Locate the cell with the specified text and output its (X, Y) center coordinate. 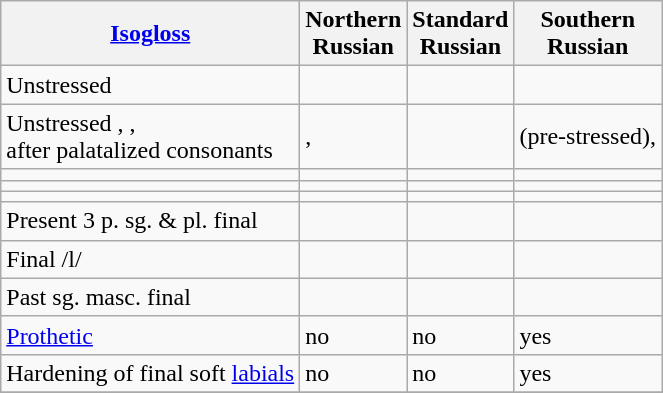
Isogloss (150, 34)
Past sg. masc. final (150, 297)
NorthernRussian (354, 34)
, (354, 136)
Unstressed , , after palatalized consonants (150, 136)
Hardening of final soft labials (150, 373)
Final /l/ (150, 259)
Unstressed (150, 85)
Prothetic (150, 335)
(pre-stressed), (588, 136)
StandardRussian (460, 34)
SouthernRussian (588, 34)
Present 3 p. sg. & pl. final (150, 221)
